Extract the (X, Y) coordinate from the center of the cell holding the provided text.  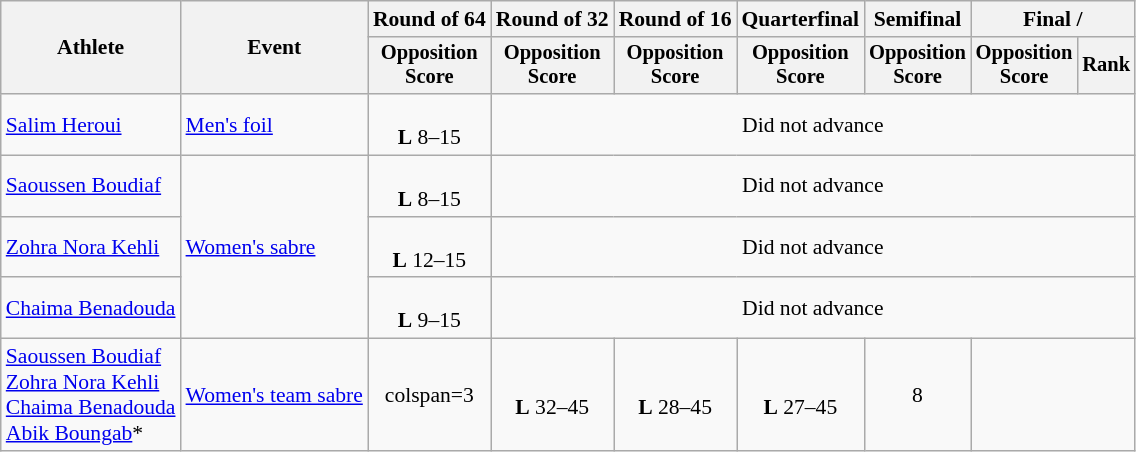
Saoussen BoudiafZohra Nora KehliChaima BenadoudaAbik Boungab* (91, 395)
L 32–45 (552, 395)
Salim Heroui (91, 124)
Women's sabre (274, 248)
Men's foil (274, 124)
Quarterfinal (800, 19)
Round of 16 (676, 19)
Round of 64 (430, 19)
8 (918, 395)
L 12–15 (430, 248)
L 27–45 (800, 395)
Round of 32 (552, 19)
Athlete (91, 48)
L 28–45 (676, 395)
Event (274, 48)
L 9–15 (430, 308)
colspan=3 (430, 395)
Zohra Nora Kehli (91, 248)
Women's team sabre (274, 395)
Final / (1053, 19)
Chaima Benadouda (91, 308)
Saoussen Boudiaf (91, 186)
Rank (1106, 66)
Semifinal (918, 19)
